Capture the cell that displays the provided text and extract its (X, Y) central coordinate. 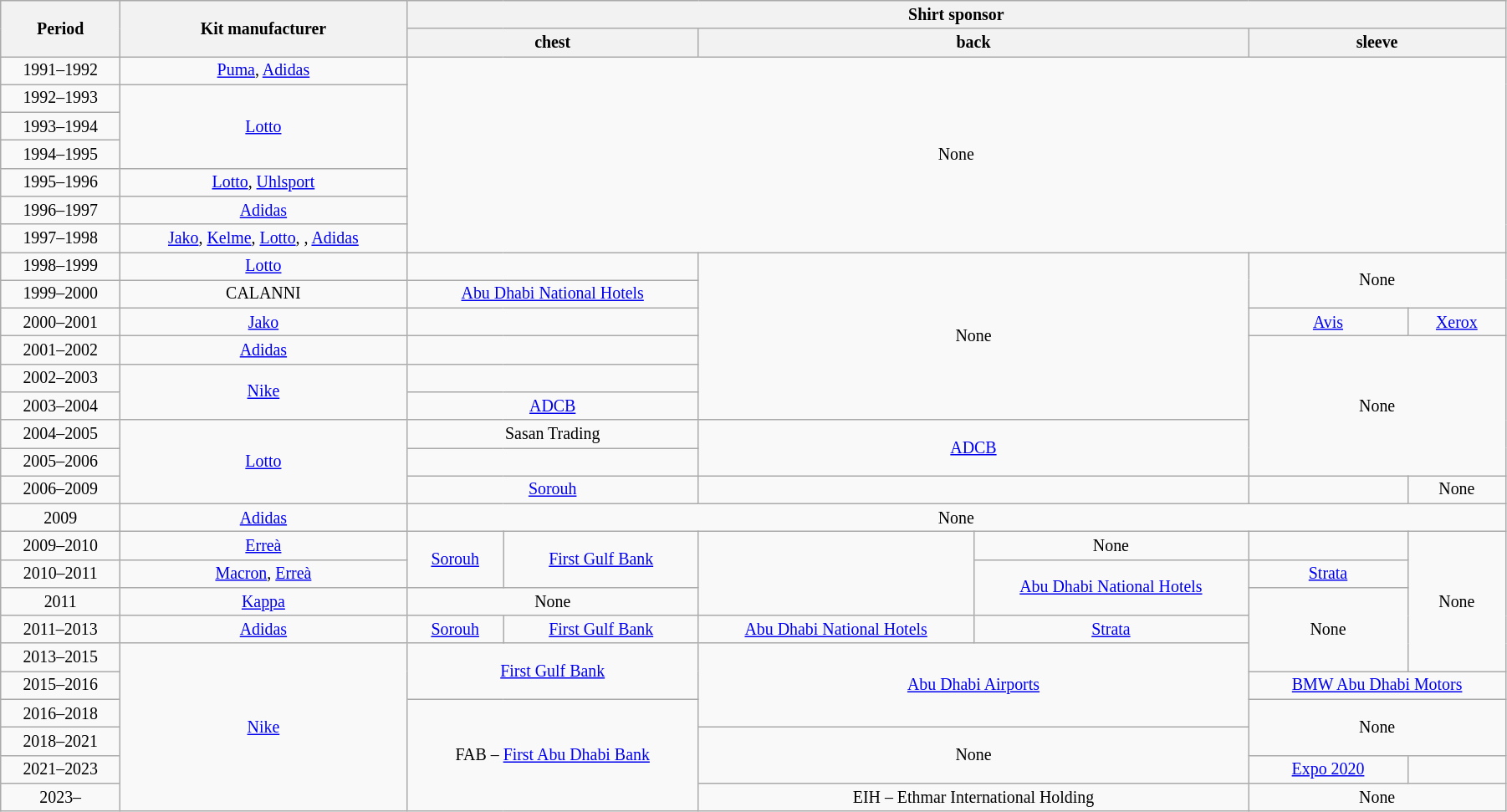
BMW Abu Dhabi Motors (1377, 686)
1998–1999 (60, 266)
1999–2000 (60, 294)
sleeve (1377, 42)
Expo 2020 (1328, 769)
2018–2021 (60, 741)
Avis (1328, 323)
1991–1992 (60, 70)
1993–1994 (60, 127)
2010–2011 (60, 574)
FAB – First Abu Dhabi Bank (552, 756)
2023– (60, 798)
Shirt sponsor (956, 15)
1992–1993 (60, 99)
CALANNI (264, 294)
2016–2018 (60, 714)
2009 (60, 518)
Period (60, 28)
Erreà (264, 545)
2009–2010 (60, 545)
back (973, 42)
EIH – Ethmar International Holding (973, 798)
Jako, Kelme, Lotto, , Adidas (264, 237)
Kit manufacturer (264, 28)
2001–2002 (60, 350)
2005–2006 (60, 462)
2021–2023 (60, 769)
2011 (60, 602)
Kappa (264, 602)
2015–2016 (60, 686)
Xerox (1457, 323)
Lotto, Uhlsport (264, 182)
1997–1998 (60, 237)
Jako (264, 323)
Sasan Trading (552, 433)
2006–2009 (60, 490)
2003–2004 (60, 406)
1996–1997 (60, 211)
chest (552, 42)
1995–1996 (60, 182)
2002–2003 (60, 378)
Macron, Erreà (264, 574)
Abu Dhabi Airports (973, 686)
Puma, Adidas (264, 70)
1994–1995 (60, 154)
2004–2005 (60, 433)
2000–2001 (60, 323)
2011–2013 (60, 629)
2013–2015 (60, 657)
